Output the (X, Y) coordinate of the center of the cell containing the given text.  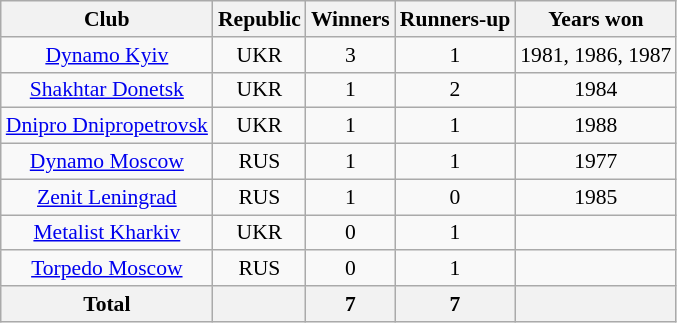
Dnipro Dnipropetrovsk (107, 126)
1988 (596, 126)
Winners (350, 19)
Runners-up (455, 19)
Shakhtar Donetsk (107, 90)
Torpedo Moscow (107, 269)
Years won (596, 19)
1977 (596, 162)
1984 (596, 90)
Republic (260, 19)
1981, 1986, 1987 (596, 55)
Zenit Leningrad (107, 197)
1985 (596, 197)
Dynamo Kyiv (107, 55)
3 (350, 55)
Total (107, 304)
Club (107, 19)
Metalist Kharkiv (107, 233)
2 (455, 90)
Dynamo Moscow (107, 162)
